Detect which cell encompasses the target text, then output its (X, Y) center coordinate. 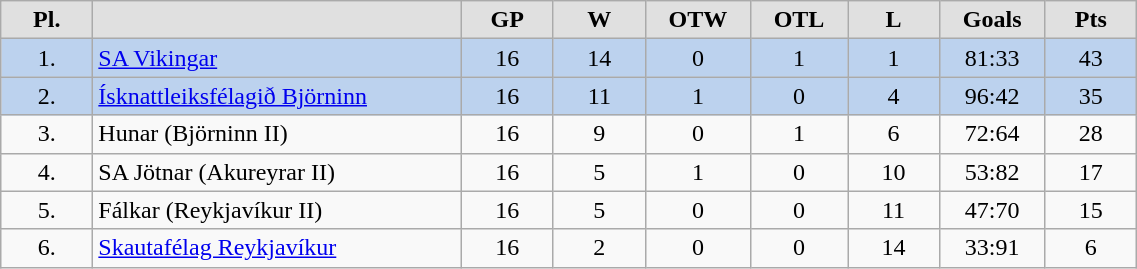
4. (47, 172)
53:82 (992, 172)
9 (599, 134)
4 (894, 96)
OTL (798, 20)
Pts (1091, 20)
Hunar (Björninn II) (277, 134)
43 (1091, 58)
1. (47, 58)
72:64 (992, 134)
Fálkar (Reykjavíkur II) (277, 210)
GP (507, 20)
2 (599, 248)
Skautafélag Reykjavíkur (277, 248)
10 (894, 172)
Goals (992, 20)
2. (47, 96)
OTW (698, 20)
47:70 (992, 210)
81:33 (992, 58)
SA Jötnar (Akureyrar II) (277, 172)
15 (1091, 210)
3. (47, 134)
L (894, 20)
33:91 (992, 248)
17 (1091, 172)
6. (47, 248)
28 (1091, 134)
5. (47, 210)
Pl. (47, 20)
SA Vikingar (277, 58)
96:42 (992, 96)
W (599, 20)
Ísknattleiksfélagið Björninn (277, 96)
35 (1091, 96)
